Locate the cell with the specified text and output its [X, Y] center coordinate. 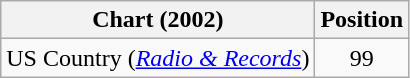
99 [362, 58]
Chart (2002) [158, 20]
US Country (Radio & Records) [158, 58]
Position [362, 20]
